Capture the cell that displays the provided text and extract its [x, y] central coordinate. 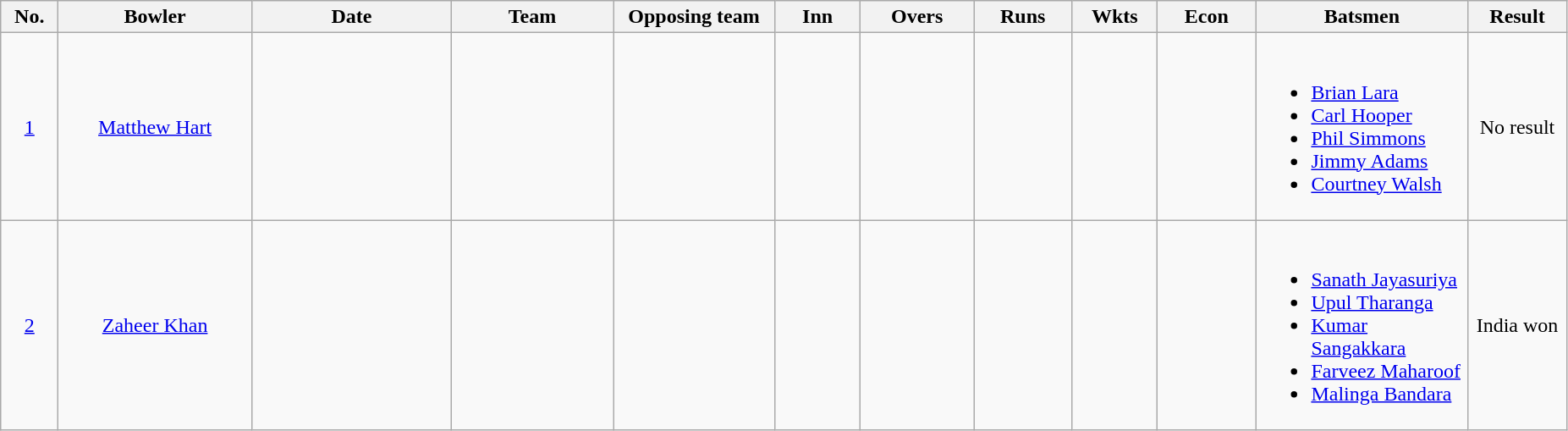
Wkts [1115, 17]
Sanath JayasuriyaUpul TharangaKumar SangakkaraFarveez MaharoofMalinga Bandara [1362, 325]
Bowler [156, 17]
2 [30, 325]
Date [351, 17]
Team [531, 17]
Inn [817, 17]
No. [30, 17]
Overs [917, 17]
Zaheer Khan [156, 325]
Brian LaraCarl HooperPhil SimmonsJimmy AdamsCourtney Walsh [1362, 127]
Result [1517, 17]
Batsmen [1362, 17]
Econ [1207, 17]
India won [1517, 325]
Runs [1023, 17]
1 [30, 127]
Matthew Hart [156, 127]
No result [1517, 127]
Opposing team [694, 17]
